Find where the given text appears and provide that cell's center as (x, y) coordinate. 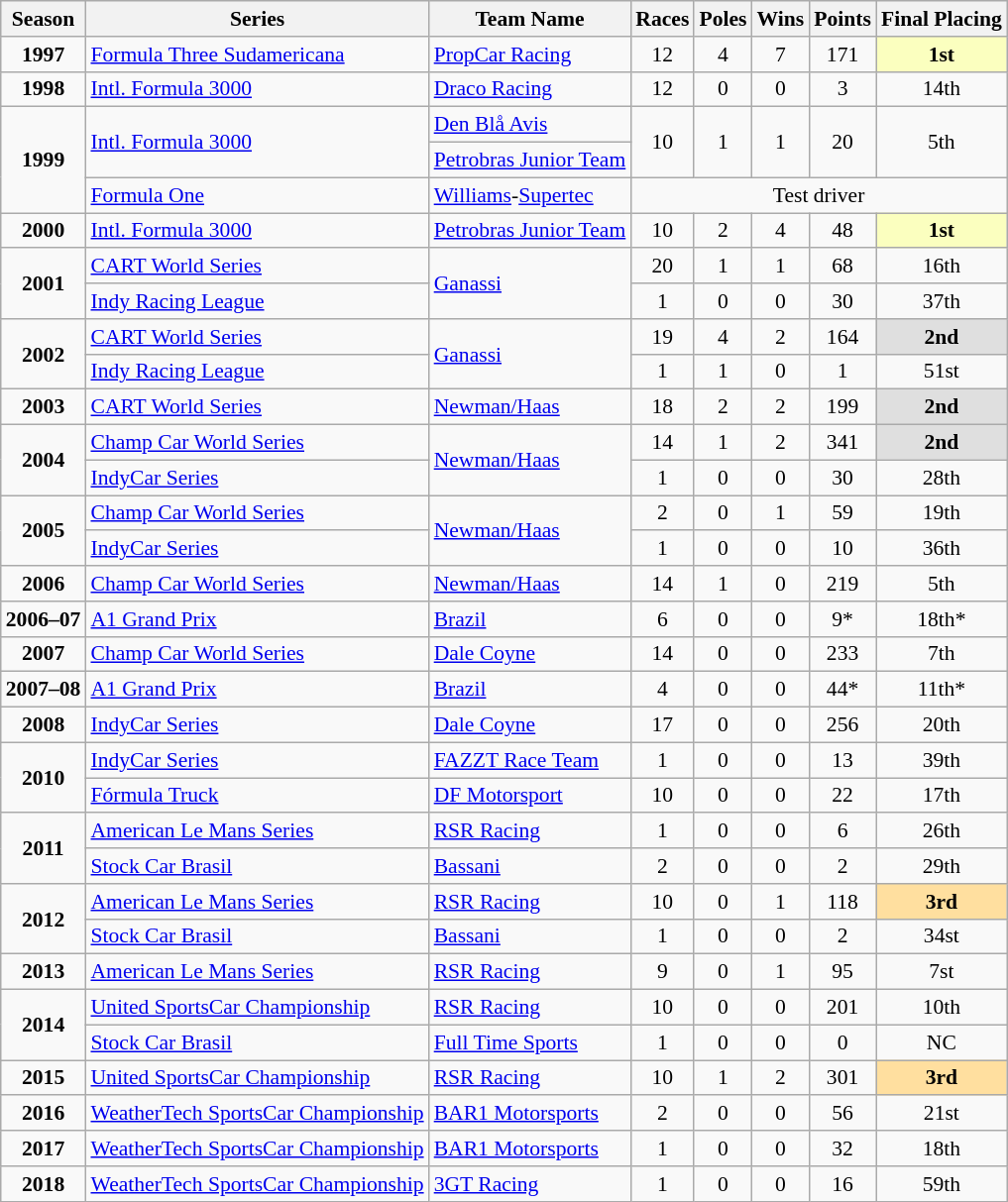
Formula One (257, 195)
9* (842, 619)
Fórmula Truck (257, 796)
19 (662, 337)
Den Blå Avis (530, 125)
Series (257, 19)
11th* (942, 690)
199 (842, 407)
2010 (44, 777)
Team Name (530, 19)
7st (942, 972)
28th (942, 478)
Poles (723, 19)
17 (662, 725)
13 (842, 760)
3 (842, 89)
2004 (44, 460)
171 (842, 55)
17th (942, 796)
2008 (44, 725)
2015 (44, 1078)
18 (662, 407)
34st (942, 936)
1999 (44, 161)
Final Placing (942, 19)
16 (842, 1184)
2001 (44, 283)
2005 (44, 531)
Races (662, 19)
Points (842, 19)
2013 (44, 972)
7 (780, 55)
2003 (44, 407)
FAZZT Race Team (530, 760)
Williams-Supertec (530, 195)
2018 (44, 1184)
3GT Racing (530, 1184)
2011 (44, 848)
20th (942, 725)
59 (842, 513)
DF Motorsport (530, 796)
1997 (44, 55)
2002 (44, 355)
21st (942, 1114)
Wins (780, 19)
2007–08 (44, 690)
Formula Three Sudamericana (257, 55)
Draco Racing (530, 89)
2006 (44, 584)
Season (44, 19)
Full Time Sports (530, 1042)
59th (942, 1184)
2007 (44, 654)
Test driver (819, 195)
51st (942, 372)
26th (942, 831)
14th (942, 89)
22 (842, 796)
233 (842, 654)
2006–07 (44, 619)
37th (942, 301)
2000 (44, 231)
68 (842, 267)
56 (842, 1114)
118 (842, 902)
44* (842, 690)
219 (842, 584)
95 (842, 972)
2017 (44, 1148)
19th (942, 513)
18th (942, 1148)
2016 (44, 1114)
29th (942, 866)
1998 (44, 89)
NC (942, 1042)
9 (662, 972)
256 (842, 725)
164 (842, 337)
32 (842, 1148)
301 (842, 1078)
201 (842, 1008)
10th (942, 1008)
16th (942, 267)
2012 (44, 920)
48 (842, 231)
341 (842, 443)
39th (942, 760)
7th (942, 654)
36th (942, 549)
2014 (44, 1025)
18th* (942, 619)
PropCar Racing (530, 55)
